Locate the cell with the specified text and output its [x, y] center coordinate. 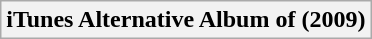
iTunes Alternative Album of (2009) [186, 20]
